Locate the cell with the specified text and output its [x, y] center coordinate. 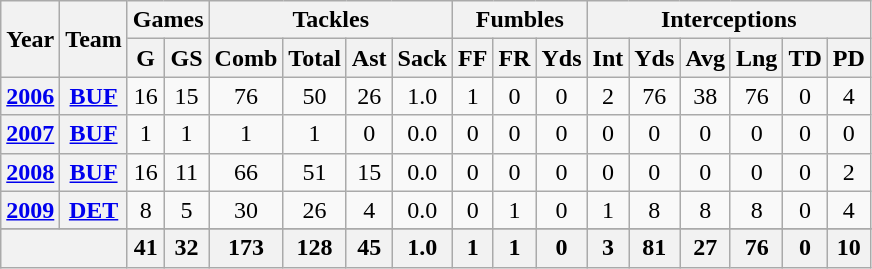
Team [94, 39]
Int [608, 58]
PD [848, 58]
27 [706, 248]
81 [654, 248]
Lng [756, 58]
66 [246, 172]
Avg [706, 58]
2009 [30, 210]
Tackles [330, 20]
Total [315, 58]
2006 [30, 96]
51 [315, 172]
3 [608, 248]
41 [146, 248]
45 [369, 248]
173 [246, 248]
DET [94, 210]
FF [472, 58]
GS [186, 58]
G [146, 58]
2008 [30, 172]
TD [805, 58]
32 [186, 248]
11 [186, 172]
5 [186, 210]
10 [848, 248]
Interceptions [728, 20]
38 [706, 96]
Sack [422, 58]
128 [315, 248]
2007 [30, 134]
Games [168, 20]
Fumbles [520, 20]
FR [514, 58]
Ast [369, 58]
Year [30, 39]
Comb [246, 58]
30 [246, 210]
50 [315, 96]
